Identify which cell holds the provided text, then report its [X, Y] central coordinate. 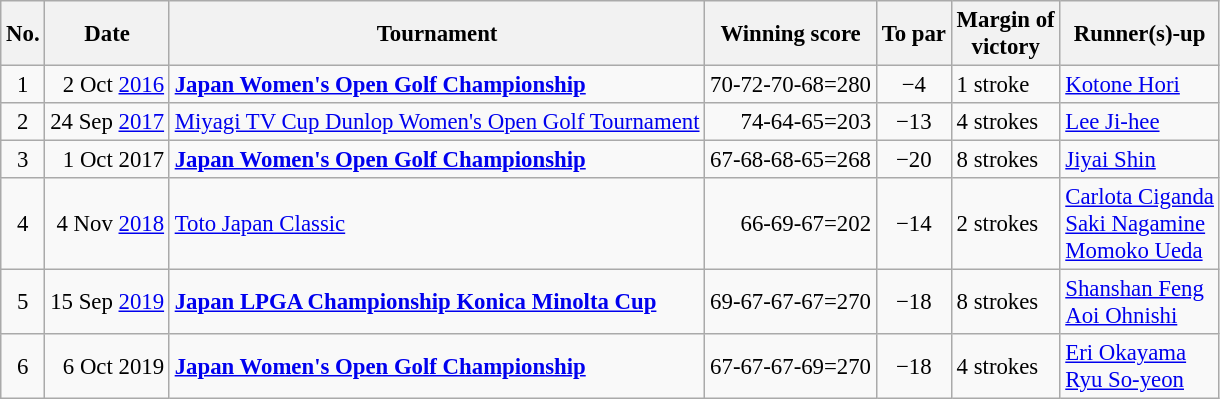
Jiyai Shin [1140, 160]
6 Oct 2019 [107, 366]
74-64-65=203 [791, 122]
67-68-68-65=268 [791, 160]
−20 [914, 160]
2 strokes [1006, 224]
66-69-67=202 [791, 224]
Carlota Ciganda Saki Nagamine Momoko Ueda [1140, 224]
69-67-67-67=270 [791, 302]
24 Sep 2017 [107, 122]
Japan LPGA Championship Konica Minolta Cup [436, 302]
Eri Okayama Ryu So-yeon [1140, 366]
−13 [914, 122]
4 [23, 224]
2 Oct 2016 [107, 85]
No. [23, 34]
2 [23, 122]
1 stroke [1006, 85]
3 [23, 160]
5 [23, 302]
Date [107, 34]
Margin ofvictory [1006, 34]
70-72-70-68=280 [791, 85]
Runner(s)-up [1140, 34]
−4 [914, 85]
−14 [914, 224]
Shanshan Feng Aoi Ohnishi [1140, 302]
To par [914, 34]
Lee Ji-hee [1140, 122]
67-67-67-69=270 [791, 366]
Toto Japan Classic [436, 224]
1 Oct 2017 [107, 160]
Miyagi TV Cup Dunlop Women's Open Golf Tournament [436, 122]
Tournament [436, 34]
1 [23, 85]
Winning score [791, 34]
6 [23, 366]
15 Sep 2019 [107, 302]
Kotone Hori [1140, 85]
4 Nov 2018 [107, 224]
